Scan for the cell matching the given text and deliver its [x, y] coordinate at center. 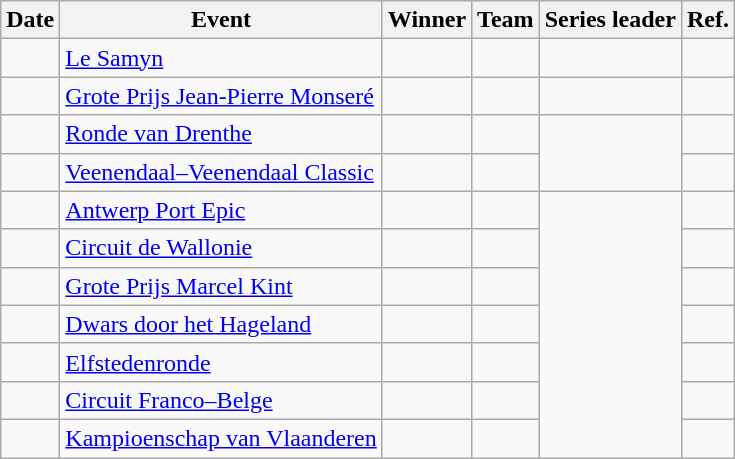
Ronde van Drenthe [221, 134]
Circuit Franco–Belge [221, 400]
Grote Prijs Jean-Pierre Monseré [221, 96]
Ref. [708, 20]
Elfstedenronde [221, 362]
Date [30, 20]
Kampioenschap van Vlaanderen [221, 438]
Grote Prijs Marcel Kint [221, 286]
Winner [426, 20]
Series leader [610, 20]
Circuit de Wallonie [221, 248]
Le Samyn [221, 58]
Event [221, 20]
Dwars door het Hageland [221, 324]
Veenendaal–Veenendaal Classic [221, 172]
Team [506, 20]
Antwerp Port Epic [221, 210]
